Extract the [X, Y] coordinate from the center of the cell holding the provided text.  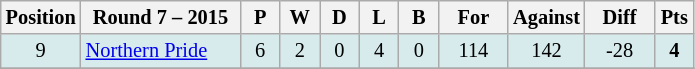
D [340, 17]
B [419, 17]
9 [41, 51]
Against [546, 17]
W [300, 17]
142 [546, 51]
114 [474, 51]
P [260, 17]
Northern Pride [161, 51]
L [379, 17]
Diff [620, 17]
2 [300, 51]
6 [260, 51]
-28 [620, 51]
Round 7 – 2015 [161, 17]
For [474, 17]
Pts [674, 17]
Position [41, 17]
